Search for the cell housing the specified text and yield its [x, y] center coordinate. 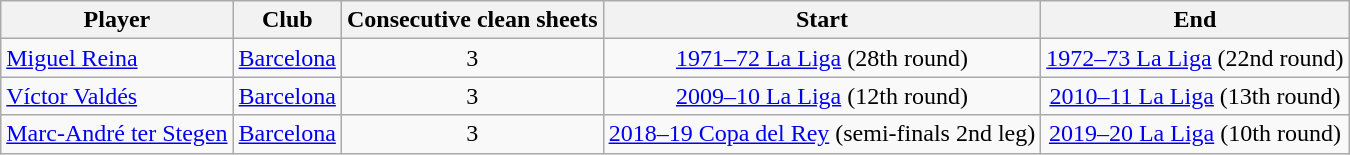
Start [822, 20]
Miguel Reina [117, 58]
Player [117, 20]
2010–11 La Liga (13th round) [1195, 96]
Consecutive clean sheets [472, 20]
End [1195, 20]
Club [287, 20]
Marc-André ter Stegen [117, 134]
Víctor Valdés [117, 96]
2009–10 La Liga (12th round) [822, 96]
1972–73 La Liga (22nd round) [1195, 58]
1971–72 La Liga (28th round) [822, 58]
2019–20 La Liga (10th round) [1195, 134]
2018–19 Copa del Rey (semi-finals 2nd leg) [822, 134]
